Capture the cell that displays the provided text and extract its (x, y) central coordinate. 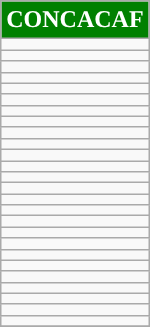
CONCACAF (75, 20)
